Pinpoint the cell where the given text exists, returning its (x, y) midpoint coordinate. 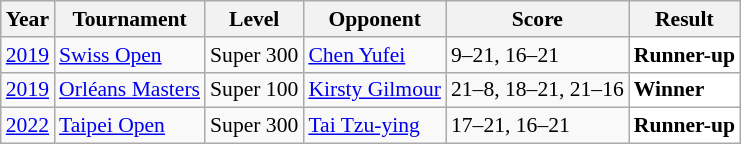
Opponent (374, 19)
Tai Tzu-ying (374, 126)
Winner (684, 90)
Taipei Open (130, 126)
21–8, 18–21, 21–16 (538, 90)
Tournament (130, 19)
Level (254, 19)
2022 (28, 126)
Super 100 (254, 90)
17–21, 16–21 (538, 126)
9–21, 16–21 (538, 55)
Score (538, 19)
Orléans Masters (130, 90)
Kirsty Gilmour (374, 90)
Year (28, 19)
Swiss Open (130, 55)
Result (684, 19)
Chen Yufei (374, 55)
